Pinpoint the cell where the given text exists, returning its [X, Y] midpoint coordinate. 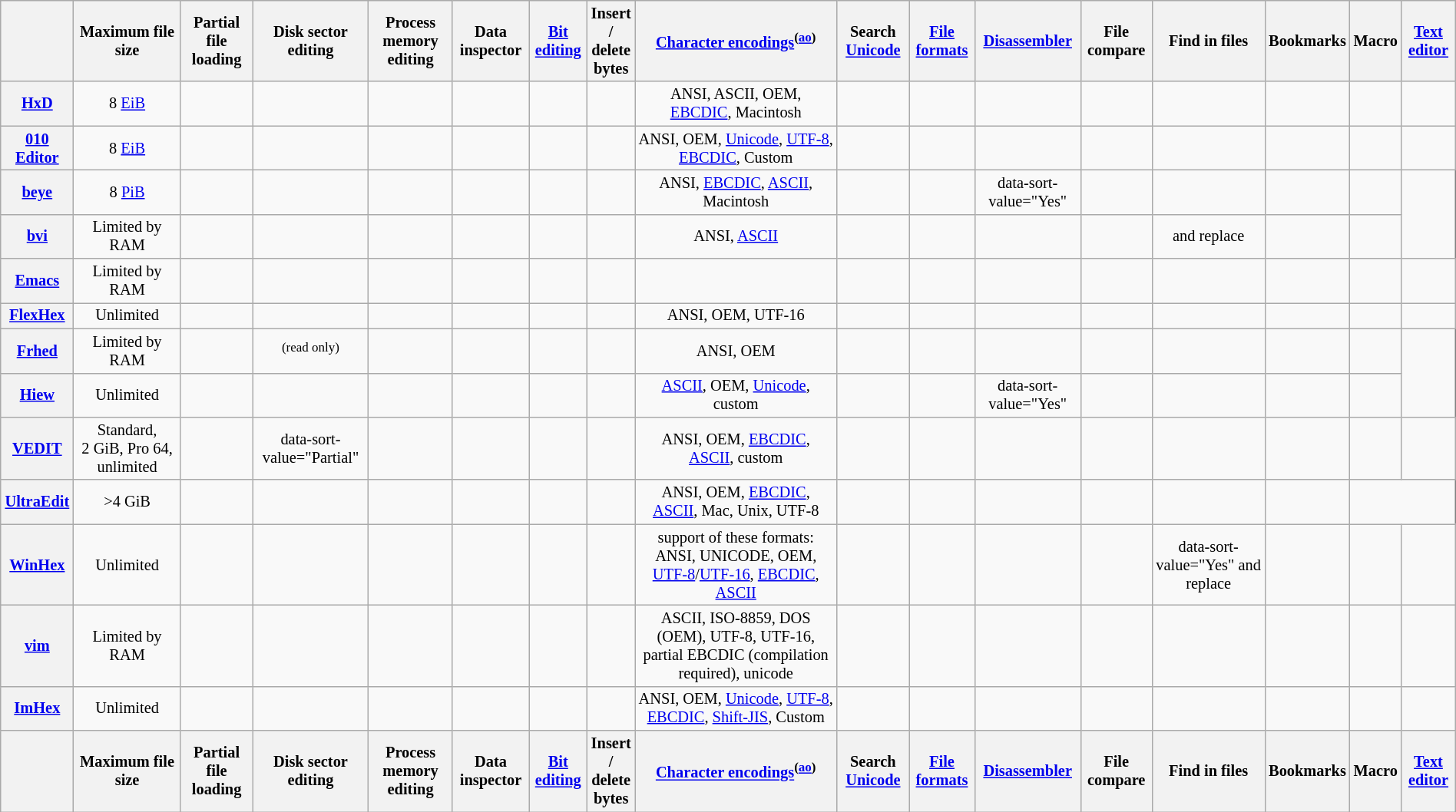
support of these formats: ANSI, UNICODE, OEM, UTF-8/UTF-16, EBCDIC, ASCII [736, 565]
8 PiB [127, 192]
data-sort-value="Partial" [310, 448]
Frhed [37, 351]
Emacs [37, 281]
and replace [1209, 236]
ANSI, OEM, Unicode, UTF-8, EBCDIC, Custom [736, 148]
WinHex [37, 565]
HxD [37, 104]
(read only) [310, 351]
ANSI, OEM, EBCDIC, ASCII, Mac, Unix, UTF-8 [736, 502]
beye [37, 192]
>4 GiB [127, 502]
vim [37, 645]
VEDIT [37, 448]
ASCII, OEM, Unicode, custom [736, 395]
ANSI, OEM [736, 351]
ANSI, OEM, EBCDIC, ASCII, custom [736, 448]
FlexHex [37, 315]
Hiew [37, 395]
bvi [37, 236]
ANSI, ASCII, OEM, EBCDIC, Macintosh [736, 104]
ANSI, OEM, Unicode, UTF-8, EBCDIC, Shift-JIS, Custom [736, 708]
Standard, 2 GiB, Pro 64, unlimited [127, 448]
UltraEdit [37, 502]
010 Editor [37, 148]
ASCII, ISO-8859, DOS (OEM), UTF-8, UTF-16, partial EBCDIC (compilation required), unicode [736, 645]
ANSI, ASCII [736, 236]
ImHex [37, 708]
data-sort-value="Yes" and replace [1209, 565]
ANSI, OEM, UTF-16 [736, 315]
ANSI, EBCDIC, ASCII, Macintosh [736, 192]
